Scan for the cell matching the given text and deliver its (X, Y) coordinate at center. 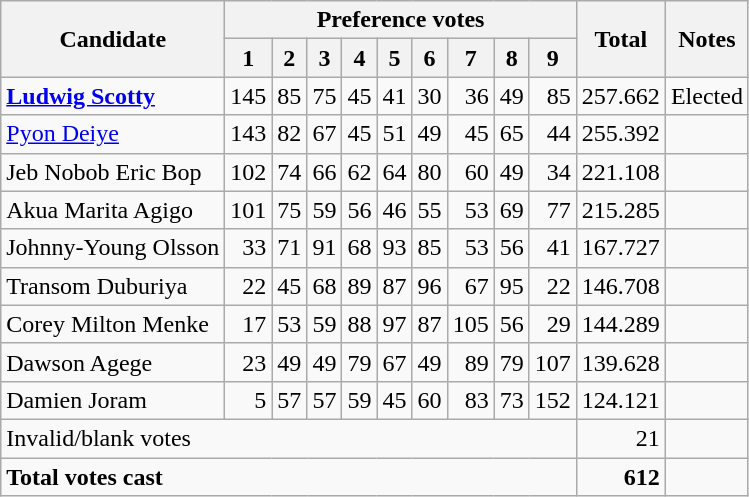
8 (512, 58)
17 (248, 324)
82 (290, 134)
105 (470, 324)
Ludwig Scotty (113, 96)
Candidate (113, 39)
91 (324, 248)
77 (552, 210)
65 (512, 134)
83 (470, 400)
96 (430, 286)
Akua Marita Agigo (113, 210)
143 (248, 134)
Jeb Nobob Eric Bop (113, 172)
80 (430, 172)
Pyon Deiye (113, 134)
2 (290, 58)
Total votes cast (289, 477)
66 (324, 172)
97 (394, 324)
Invalid/blank votes (289, 438)
55 (430, 210)
612 (620, 477)
215.285 (620, 210)
255.392 (620, 134)
95 (512, 286)
46 (394, 210)
33 (248, 248)
145 (248, 96)
Damien Joram (113, 400)
88 (360, 324)
23 (248, 362)
257.662 (620, 96)
34 (552, 172)
Elected (706, 96)
93 (394, 248)
29 (552, 324)
21 (620, 438)
Dawson Agege (113, 362)
30 (430, 96)
62 (360, 172)
144.289 (620, 324)
71 (290, 248)
44 (552, 134)
221.108 (620, 172)
Johnny-Young Olsson (113, 248)
Notes (706, 39)
139.628 (620, 362)
9 (552, 58)
69 (512, 210)
152 (552, 400)
73 (512, 400)
124.121 (620, 400)
1 (248, 58)
Preference votes (401, 20)
Corey Milton Menke (113, 324)
3 (324, 58)
102 (248, 172)
Total (620, 39)
167.727 (620, 248)
74 (290, 172)
64 (394, 172)
146.708 (620, 286)
107 (552, 362)
101 (248, 210)
4 (360, 58)
51 (394, 134)
6 (430, 58)
36 (470, 96)
7 (470, 58)
Transom Duburiya (113, 286)
